Search for the cell housing the specified text and yield its [X, Y] center coordinate. 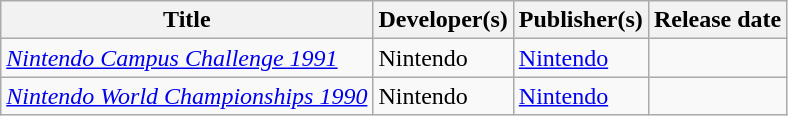
Nintendo Campus Challenge 1991 [187, 58]
Title [187, 20]
Publisher(s) [580, 20]
Release date [717, 20]
Nintendo World Championships 1990 [187, 96]
Developer(s) [443, 20]
